Locate the cell with the specified text and output its [x, y] center coordinate. 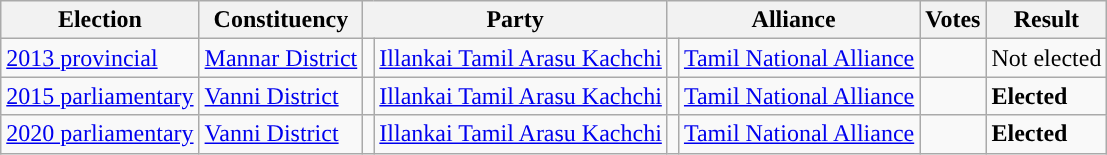
Not elected [1046, 58]
Election [100, 20]
Votes [953, 20]
Constituency [281, 20]
Result [1046, 20]
2015 parliamentary [100, 96]
2020 parliamentary [100, 134]
Mannar District [281, 58]
2013 provincial [100, 58]
Alliance [793, 20]
Party [516, 20]
